Provide the (X, Y) coordinate of the cell's center where the given text is located.  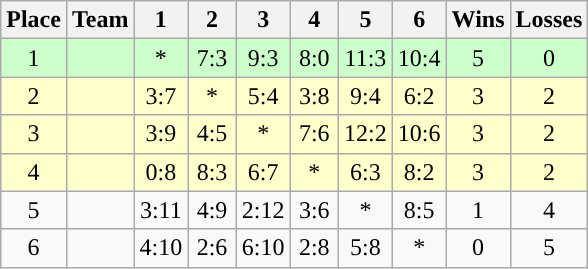
10:4 (419, 58)
7:6 (314, 134)
6:7 (263, 172)
12:2 (366, 134)
6:10 (263, 248)
9:3 (263, 58)
8:2 (419, 172)
Wins (478, 20)
2:6 (212, 248)
6:2 (419, 96)
8:5 (419, 210)
3:8 (314, 96)
3:7 (161, 96)
3:11 (161, 210)
Team (100, 20)
4:9 (212, 210)
9:4 (366, 96)
10:6 (419, 134)
2:8 (314, 248)
Losses (549, 20)
7:3 (212, 58)
2:12 (263, 210)
3:6 (314, 210)
8:0 (314, 58)
0:8 (161, 172)
4:10 (161, 248)
6:3 (366, 172)
3:9 (161, 134)
11:3 (366, 58)
4:5 (212, 134)
5:8 (366, 248)
Place (34, 20)
8:3 (212, 172)
5:4 (263, 96)
